Return [x, y] of the center of cell containing provided text 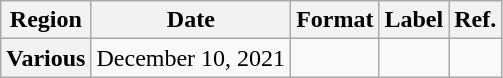
Ref. [476, 20]
Date [191, 20]
December 10, 2021 [191, 58]
Region [46, 20]
Various [46, 58]
Format [335, 20]
Label [414, 20]
